Find where the given text appears and provide that cell's center as [x, y] coordinate. 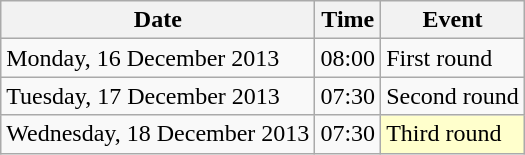
Date [158, 20]
First round [453, 58]
Third round [453, 134]
Second round [453, 96]
Monday, 16 December 2013 [158, 58]
Wednesday, 18 December 2013 [158, 134]
Tuesday, 17 December 2013 [158, 96]
08:00 [348, 58]
Event [453, 20]
Time [348, 20]
